Search for the cell housing the specified text and yield its [x, y] center coordinate. 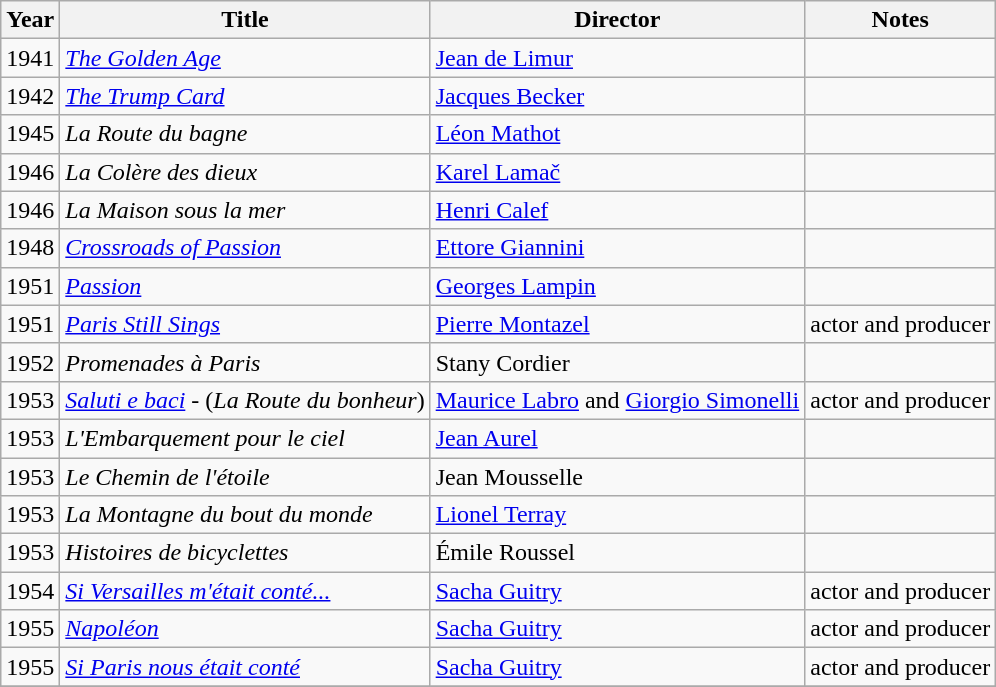
Stany Cordier [618, 362]
Jean de Limur [618, 58]
Maurice Labro and Giorgio Simonelli [618, 400]
Jean Mousselle [618, 477]
1954 [30, 591]
La Colère des dieux [245, 172]
Crossroads of Passion [245, 248]
Georges Lampin [618, 286]
Year [30, 20]
Léon Mathot [618, 134]
Passion [245, 286]
La Route du bagne [245, 134]
1952 [30, 362]
Histoires de bicyclettes [245, 553]
The Golden Age [245, 58]
Lionel Terray [618, 515]
La Maison sous la mer [245, 210]
Saluti e baci - (La Route du bonheur) [245, 400]
The Trump Card [245, 96]
Si Paris nous était conté [245, 667]
Ettore Giannini [618, 248]
Émile Roussel [618, 553]
Karel Lamač [618, 172]
Director [618, 20]
Paris Still Sings [245, 324]
1948 [30, 248]
1945 [30, 134]
Le Chemin de l'étoile [245, 477]
1942 [30, 96]
Promenades à Paris [245, 362]
Title [245, 20]
Henri Calef [618, 210]
Jean Aurel [618, 438]
1941 [30, 58]
Pierre Montazel [618, 324]
Notes [900, 20]
Jacques Becker [618, 96]
Napoléon [245, 629]
La Montagne du bout du monde [245, 515]
Si Versailles m'était conté... [245, 591]
L'Embarquement pour le ciel [245, 438]
